Determine the [x, y] coordinate at the center of the cell enclosing the given text.  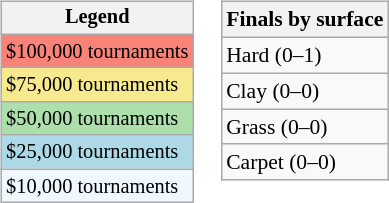
Grass (0–0) [304, 127]
$100,000 tournaments [97, 51]
$25,000 tournaments [97, 152]
Carpet (0–0) [304, 162]
Finals by surface [304, 20]
$75,000 tournaments [97, 85]
$10,000 tournaments [97, 186]
Legend [97, 18]
Hard (0–1) [304, 55]
Clay (0–0) [304, 91]
$50,000 tournaments [97, 119]
